Search for the cell housing the specified text and yield its (x, y) center coordinate. 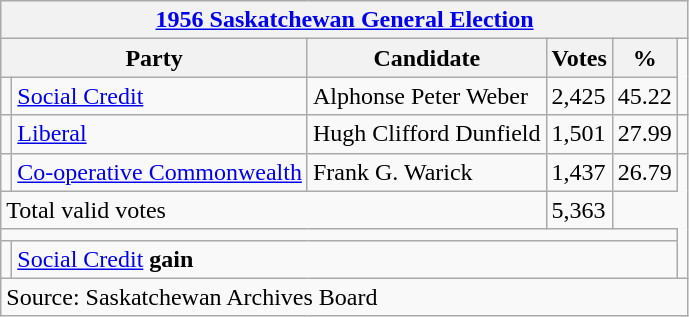
5,363 (579, 210)
Liberal (160, 134)
45.22 (644, 96)
Hugh Clifford Dunfield (426, 134)
Frank G. Warick (426, 172)
Party (154, 58)
26.79 (644, 172)
Votes (579, 58)
% (644, 58)
1,501 (579, 134)
Candidate (426, 58)
Source: Saskatchewan Archives Board (345, 297)
Social Credit gain (345, 259)
1956 Saskatchewan General Election (345, 20)
2,425 (579, 96)
1,437 (579, 172)
Total valid votes (274, 210)
Co-operative Commonwealth (160, 172)
Social Credit (160, 96)
Alphonse Peter Weber (426, 96)
27.99 (644, 134)
